Output the [x, y] coordinate of the center of the cell containing the given text.  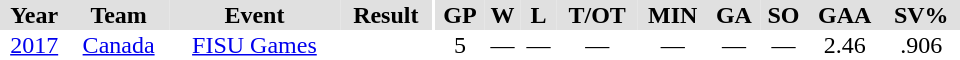
Canada [118, 45]
Year [34, 15]
FISU Games [254, 45]
Result [386, 15]
GA [734, 15]
2.46 [845, 45]
5 [460, 45]
T/OT [598, 15]
GP [460, 15]
L [539, 15]
GAA [845, 15]
Event [254, 15]
SO [784, 15]
SV% [922, 15]
W [502, 15]
MIN [673, 15]
2017 [34, 45]
.906 [922, 45]
Team [118, 15]
